Locate the cell with the specified text and output its [x, y] center coordinate. 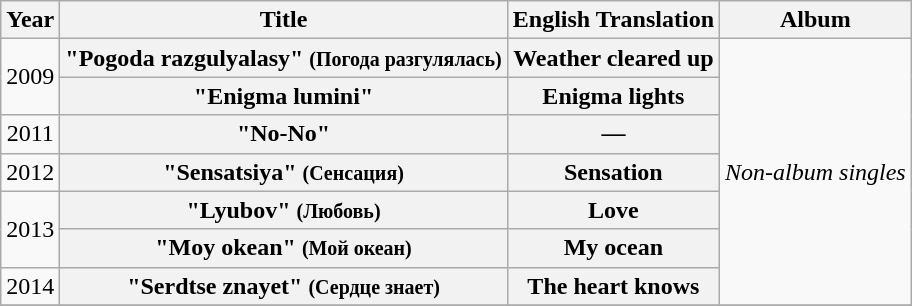
"Enigma lumini" [284, 96]
English Translation [613, 20]
"Lyubov" (Любовь) [284, 210]
Love [613, 210]
The heart knows [613, 286]
2013 [30, 229]
"No-No" [284, 134]
"Pogoda razgulyalasy" (Погода разгулялась) [284, 58]
2012 [30, 172]
2009 [30, 77]
Sensation [613, 172]
"Sensatsiya" (Сенсация) [284, 172]
2011 [30, 134]
2014 [30, 286]
Enigma lights [613, 96]
Title [284, 20]
My ocean [613, 248]
Non-album singles [816, 172]
Weather cleared up [613, 58]
Year [30, 20]
— [613, 134]
"Moy okean" (Мой океан) [284, 248]
Album [816, 20]
"Serdtse znayet" (Сердце знает) [284, 286]
